Output the (X, Y) coordinate of the center of the cell containing the given text.  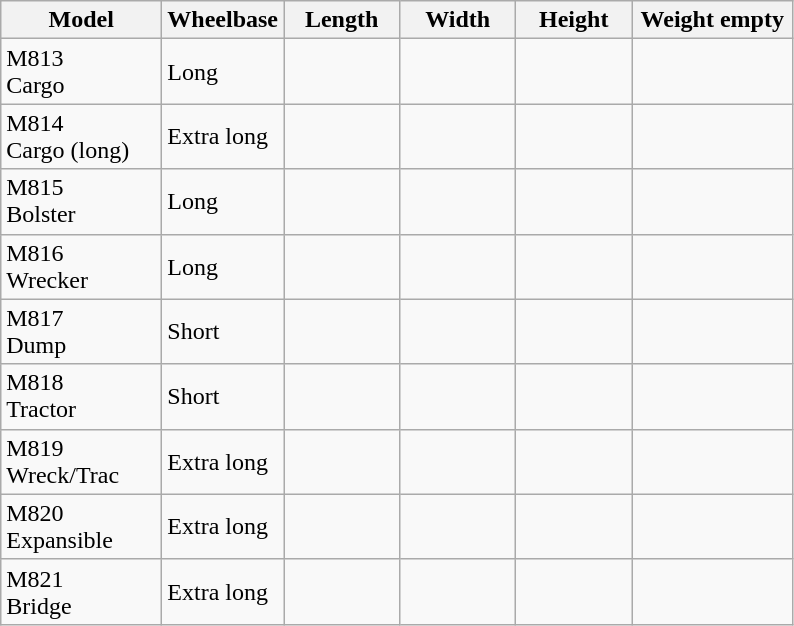
M817 Dump (82, 332)
M815 Bolster (82, 202)
Height (574, 20)
Width (458, 20)
M816 Wrecker (82, 266)
Wheelbase (223, 20)
M820 Expansible (82, 526)
M818 Tractor (82, 396)
M819 Wreck/Trac (82, 462)
M813 Cargo (82, 72)
M814 Cargo (long) (82, 136)
M821 Bridge (82, 592)
Weight empty (712, 20)
Model (82, 20)
Length (342, 20)
